Extract the [X, Y] coordinate from the center of the cell holding the provided text.  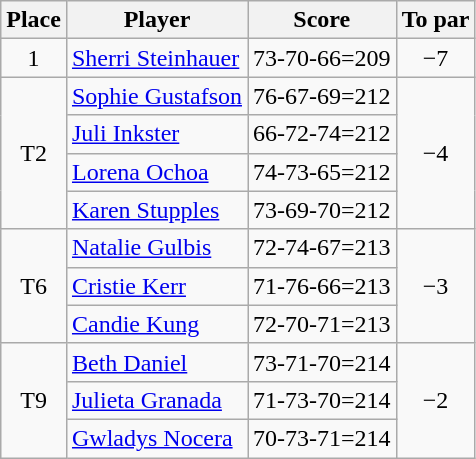
74-73-65=212 [322, 172]
Beth Daniel [156, 362]
Lorena Ochoa [156, 172]
−4 [436, 153]
Player [156, 20]
−7 [436, 58]
Gwladys Nocera [156, 438]
71-73-70=214 [322, 400]
73-71-70=214 [322, 362]
Julieta Granada [156, 400]
−2 [436, 400]
T6 [34, 286]
71-76-66=213 [322, 286]
T9 [34, 400]
Candie Kung [156, 324]
73-69-70=212 [322, 210]
Sherri Steinhauer [156, 58]
72-70-71=213 [322, 324]
Karen Stupples [156, 210]
T2 [34, 153]
76-67-69=212 [322, 96]
1 [34, 58]
72-74-67=213 [322, 248]
Sophie Gustafson [156, 96]
To par [436, 20]
−3 [436, 286]
Juli Inkster [156, 134]
Natalie Gulbis [156, 248]
Cristie Kerr [156, 286]
70-73-71=214 [322, 438]
Place [34, 20]
Score [322, 20]
73-70-66=209 [322, 58]
66-72-74=212 [322, 134]
